Scan for the cell matching the given text and deliver its (X, Y) coordinate at center. 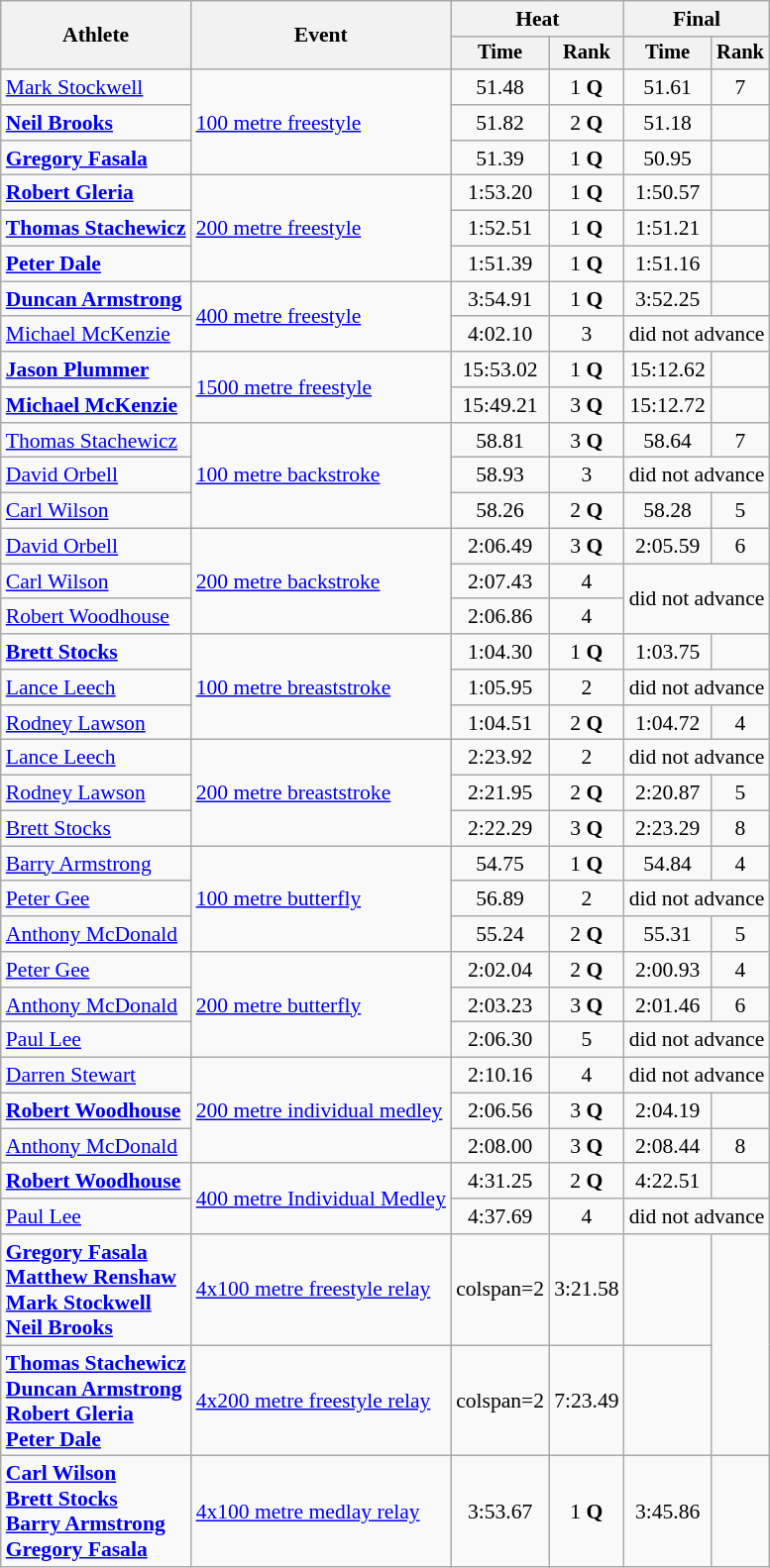
1:52.51 (499, 229)
2:01.46 (668, 1005)
2:08.00 (499, 1146)
51.82 (499, 123)
3:52.25 (668, 299)
4:22.51 (668, 1182)
2:23.29 (668, 829)
2:04.19 (668, 1111)
100 metre breaststroke (321, 687)
2:06.49 (499, 547)
2:00.93 (668, 970)
1:04.72 (668, 723)
Neil Brooks (96, 123)
4x200 metre freestyle relay (321, 1401)
Event (321, 36)
3:53.67 (499, 1512)
55.31 (668, 934)
58.81 (499, 441)
3:21.58 (587, 1290)
2:22.29 (499, 829)
15:12.72 (668, 405)
Duncan Armstrong (96, 299)
4:31.25 (499, 1182)
200 metre individual medley (321, 1111)
7:23.49 (587, 1401)
100 metre backstroke (321, 475)
51.18 (668, 123)
Carl WilsonBrett StocksBarry ArmstrongGregory Fasala (96, 1512)
200 metre backstroke (321, 582)
50.95 (668, 158)
2:03.23 (499, 1005)
1:50.57 (668, 193)
100 metre butterfly (321, 899)
Peter Dale (96, 264)
400 metre Individual Medley (321, 1199)
1:51.39 (499, 264)
2:23.92 (499, 758)
15:49.21 (499, 405)
58.26 (499, 511)
Final (698, 19)
400 metre freestyle (321, 317)
51.39 (499, 158)
Gregory FasalaMatthew RenshawMark StockwellNeil Brooks (96, 1290)
3:54.91 (499, 299)
Thomas StachewiczDuncan ArmstrongRobert GleriaPeter Dale (96, 1401)
1:51.16 (668, 264)
1:05.95 (499, 687)
1:53.20 (499, 193)
4:02.10 (499, 335)
54.84 (668, 864)
2:10.16 (499, 1076)
56.89 (499, 899)
Barry Armstrong (96, 864)
2:21.95 (499, 793)
2:08.44 (668, 1146)
4x100 metre medlay relay (321, 1512)
1:04.30 (499, 652)
4:37.69 (499, 1216)
Darren Stewart (96, 1076)
15:53.02 (499, 369)
15:12.62 (668, 369)
1:03.75 (668, 652)
1:51.21 (668, 229)
4x100 metre freestyle relay (321, 1290)
58.28 (668, 511)
2:06.86 (499, 617)
1500 metre freestyle (321, 386)
Jason Plummer (96, 369)
Athlete (96, 36)
2:07.43 (499, 581)
51.48 (499, 87)
54.75 (499, 864)
Heat (537, 19)
55.24 (499, 934)
200 metre butterfly (321, 1004)
3:45.86 (668, 1512)
Robert Gleria (96, 193)
2:20.87 (668, 793)
2:02.04 (499, 970)
Mark Stockwell (96, 87)
1:04.51 (499, 723)
200 metre freestyle (321, 228)
2:06.56 (499, 1111)
51.61 (668, 87)
200 metre breaststroke (321, 792)
Gregory Fasala (96, 158)
58.64 (668, 441)
2:06.30 (499, 1040)
2:05.59 (668, 547)
58.93 (499, 475)
100 metre freestyle (321, 123)
